Output the [x, y] coordinate of the center of the cell containing the given text.  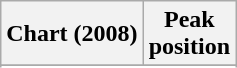
Peakposition [189, 34]
Chart (2008) [72, 34]
